Return (X, Y) of the center of cell containing provided text 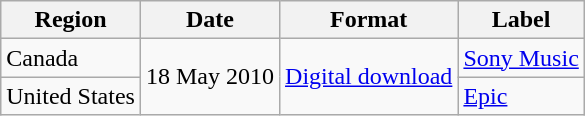
Canada (71, 58)
United States (71, 96)
Epic (521, 96)
18 May 2010 (210, 77)
Label (521, 20)
Digital download (369, 77)
Sony Music (521, 58)
Format (369, 20)
Region (71, 20)
Date (210, 20)
